Extract the [x, y] coordinate from the center of the cell holding the provided text.  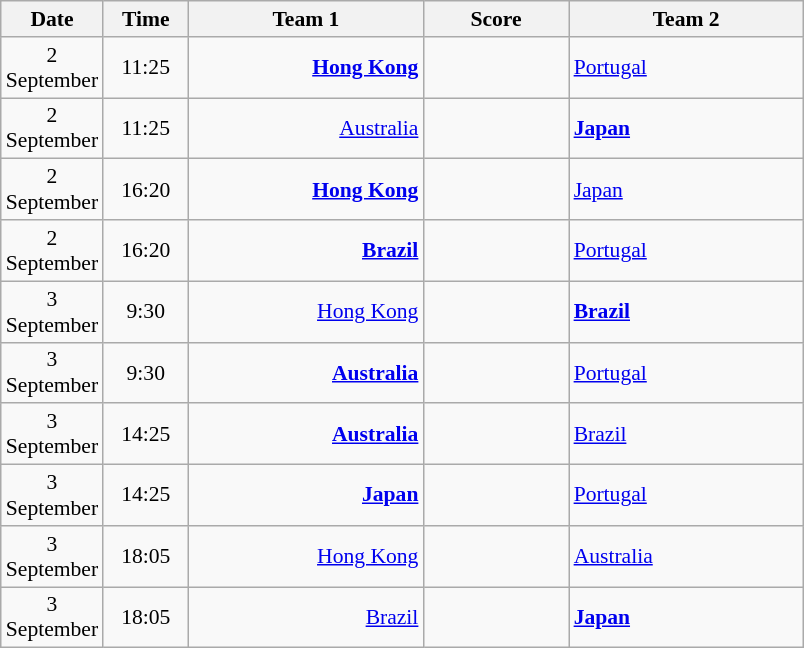
Time [146, 19]
Team 1 [306, 19]
Score [496, 19]
Team 2 [686, 19]
Date [52, 19]
